Locate the cell with the specified text and output its [X, Y] center coordinate. 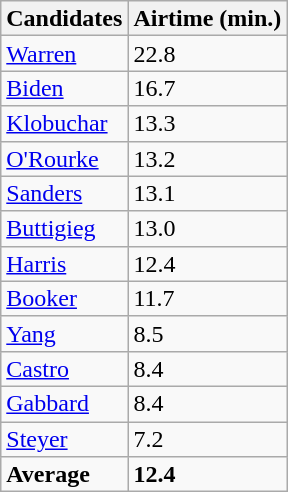
8.5 [208, 334]
Yang [64, 334]
Airtime (min.) [208, 18]
22.8 [208, 54]
7.2 [208, 440]
Biden [64, 88]
Warren [64, 54]
Castro [64, 368]
13.2 [208, 158]
Steyer [64, 440]
Gabbard [64, 404]
13.0 [208, 228]
Candidates [64, 18]
Harris [64, 264]
Sanders [64, 194]
Average [64, 474]
13.3 [208, 124]
13.1 [208, 194]
O'Rourke [64, 158]
11.7 [208, 298]
Buttigieg [64, 228]
16.7 [208, 88]
Klobuchar [64, 124]
Booker [64, 298]
